For the text-containing cell, return its midpoint in (X, Y) coordinate format. 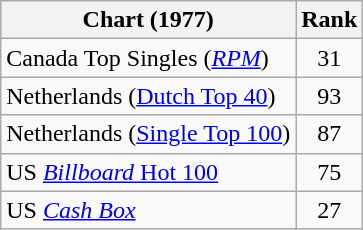
Rank (330, 20)
Canada Top Singles (RPM) (148, 58)
Netherlands (Dutch Top 40) (148, 96)
US Cash Box (148, 210)
27 (330, 210)
87 (330, 134)
75 (330, 172)
93 (330, 96)
Netherlands (Single Top 100) (148, 134)
US Billboard Hot 100 (148, 172)
31 (330, 58)
Chart (1977) (148, 20)
